Locate the cell with the specified text and output its [X, Y] center coordinate. 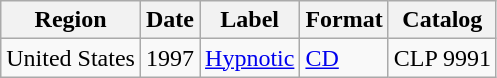
CLP 9991 [442, 58]
CD [344, 58]
1997 [170, 58]
Date [170, 20]
Hypnotic [250, 58]
Format [344, 20]
Region [71, 20]
Label [250, 20]
Catalog [442, 20]
United States [71, 58]
